Return the [X, Y] coordinate for the center point of the cell that contains the specified text.  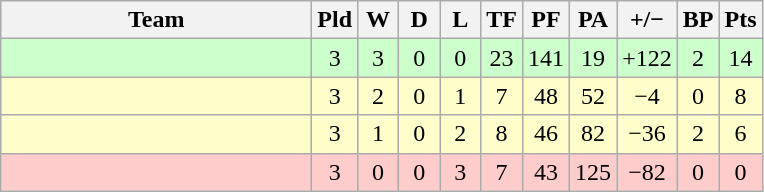
D [420, 20]
6 [740, 134]
W [378, 20]
+/− [648, 20]
PF [546, 20]
82 [594, 134]
141 [546, 58]
Pts [740, 20]
19 [594, 58]
−82 [648, 172]
L [460, 20]
14 [740, 58]
TF [502, 20]
−36 [648, 134]
48 [546, 96]
Pld [335, 20]
23 [502, 58]
125 [594, 172]
+122 [648, 58]
Team [156, 20]
PA [594, 20]
52 [594, 96]
−4 [648, 96]
43 [546, 172]
BP [698, 20]
46 [546, 134]
